Return [x, y] of the center of cell containing provided text 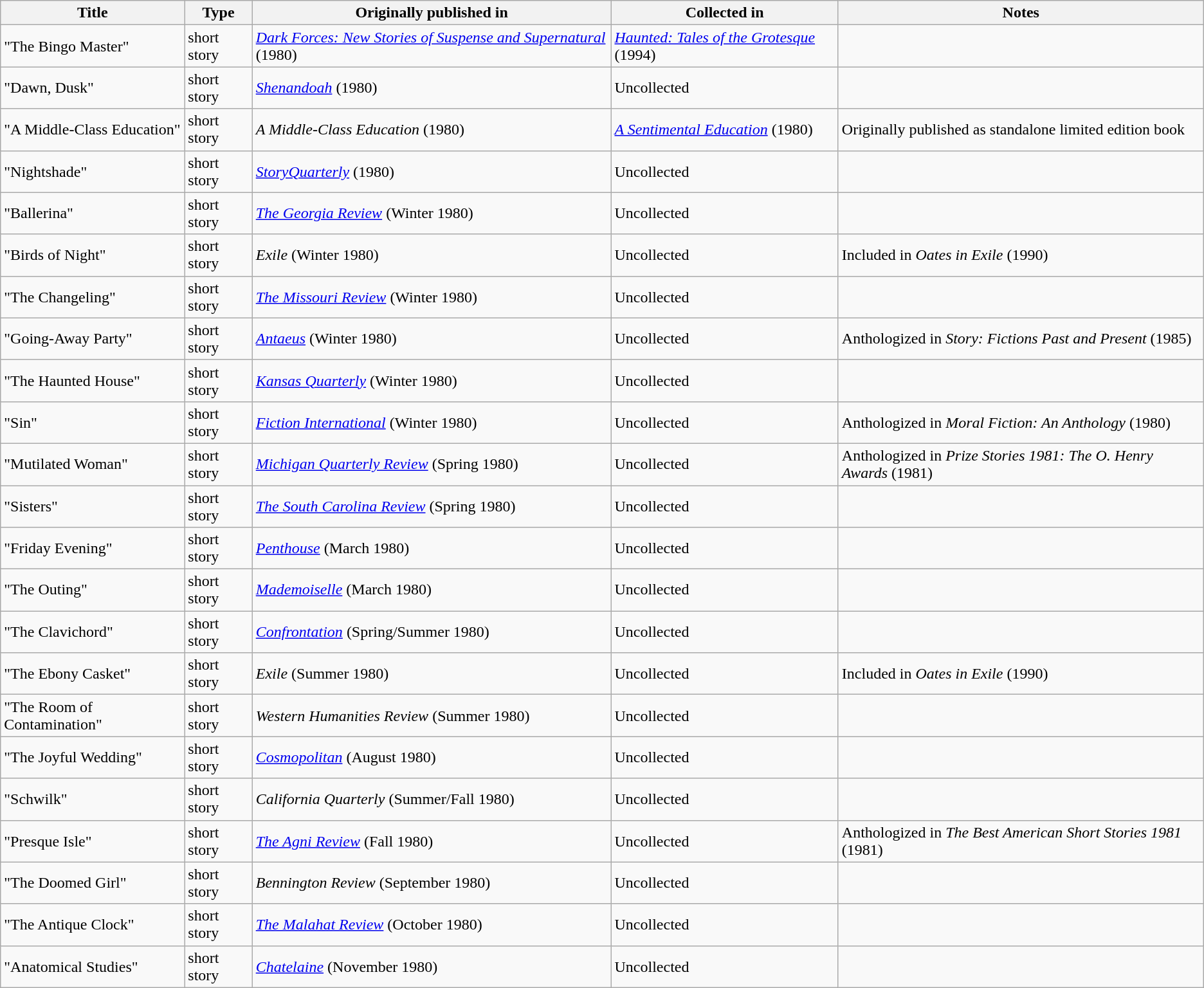
The Malahat Review (October 1980) [432, 925]
The Missouri Review (Winter 1980) [432, 297]
The Agni Review (Fall 1980) [432, 841]
Exile (Winter 1980) [432, 255]
Type [219, 13]
Kansas Quarterly (Winter 1980) [432, 381]
Confrontation (Spring/Summer 1980) [432, 632]
"Dawn, Dusk" [93, 87]
"The Bingo Master" [93, 46]
"Friday Evening" [93, 548]
"The Ebony Casket" [93, 674]
A Sentimental Education (1980) [724, 130]
Cosmopolitan (August 1980) [432, 758]
"Sin" [93, 422]
"Mutilated Woman" [93, 464]
Haunted: Tales of the Grotesque (1994) [724, 46]
"Going-Away Party" [93, 338]
A Middle-Class Education (1980) [432, 130]
Michigan Quarterly Review (Spring 1980) [432, 464]
Collected in [724, 13]
Originally published in [432, 13]
"Birds of Night" [93, 255]
Dark Forces: New Stories of Suspense and Supernatural (1980) [432, 46]
Anthologized in Moral Fiction: An Anthology (1980) [1021, 422]
Anthologized in The Best American Short Stories 1981 (1981) [1021, 841]
"The Changeling" [93, 297]
"Anatomical Studies" [93, 966]
"Sisters" [93, 506]
Anthologized in Story: Fictions Past and Present (1985) [1021, 338]
Originally published as standalone limited edition book [1021, 130]
Western Humanities Review (Summer 1980) [432, 715]
"The Doomed Girl" [93, 883]
Shenandoah (1980) [432, 87]
"The Joyful Wedding" [93, 758]
The South Carolina Review (Spring 1980) [432, 506]
Notes [1021, 13]
The Georgia Review (Winter 1980) [432, 214]
"Ballerina" [93, 214]
"The Room of Contamination" [93, 715]
Mademoiselle (March 1980) [432, 590]
Fiction International (Winter 1980) [432, 422]
Title [93, 13]
"The Antique Clock" [93, 925]
"Schwilk" [93, 799]
"The Haunted House" [93, 381]
Chatelaine (November 1980) [432, 966]
StoryQuarterly (1980) [432, 171]
Bennington Review (September 1980) [432, 883]
Anthologized in Prize Stories 1981: The O. Henry Awards (1981) [1021, 464]
Penthouse (March 1980) [432, 548]
"The Clavichord" [93, 632]
"A Middle-Class Education" [93, 130]
California Quarterly (Summer/Fall 1980) [432, 799]
"The Outing" [93, 590]
Exile (Summer 1980) [432, 674]
"Presque Isle" [93, 841]
Antaeus (Winter 1980) [432, 338]
"Nightshade" [93, 171]
